From the cell containing the given text, extract its center point as [X, Y] coordinate. 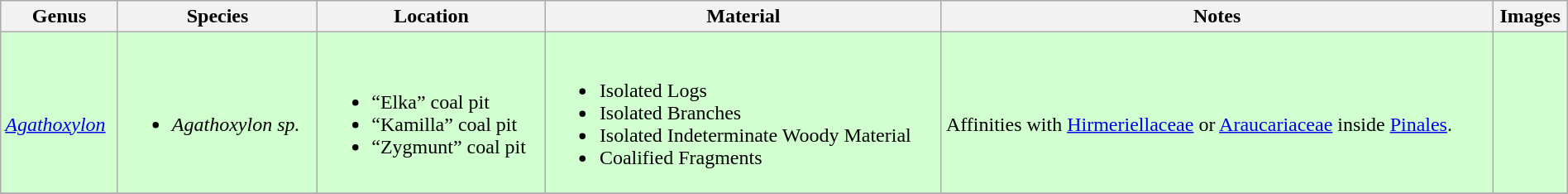
Isolated LogsIsolated BranchesIsolated Indeterminate Woody MaterialCoalified Fragments [743, 113]
Affinities with Hirmeriellaceae or Araucariaceae inside Pinales. [1217, 113]
Notes [1217, 17]
Material [743, 17]
Agathoxylon sp. [217, 113]
Genus [60, 17]
Location [432, 17]
Agathoxylon [60, 113]
“Elka” coal pit“Kamilla” coal pit“Zygmunt” coal pit [432, 113]
Images [1530, 17]
Species [217, 17]
